Determine the [X, Y] coordinate at the center of the cell enclosing the given text.  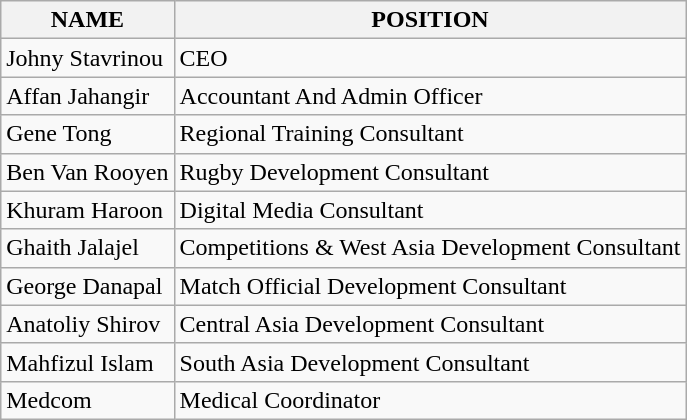
NAME [88, 20]
Medcom [88, 400]
Regional Training Consultant [430, 134]
Central Asia Development Consultant [430, 324]
Rugby Development Consultant [430, 172]
Ghaith Jalajel [88, 248]
Competitions & West Asia Development Consultant [430, 248]
Johny Stavrinou [88, 58]
Match Official Development Consultant [430, 286]
Affan Jahangir [88, 96]
Digital Media Consultant [430, 210]
Accountant And Admin Officer [430, 96]
South Asia Development Consultant [430, 362]
Medical Coordinator [430, 400]
Ben Van Rooyen [88, 172]
POSITION [430, 20]
George Danapal [88, 286]
Gene Tong [88, 134]
Mahfizul Islam [88, 362]
CEO [430, 58]
Khuram Haroon [88, 210]
Anatoliy Shirov [88, 324]
